Search for the cell housing the specified text and yield its (x, y) center coordinate. 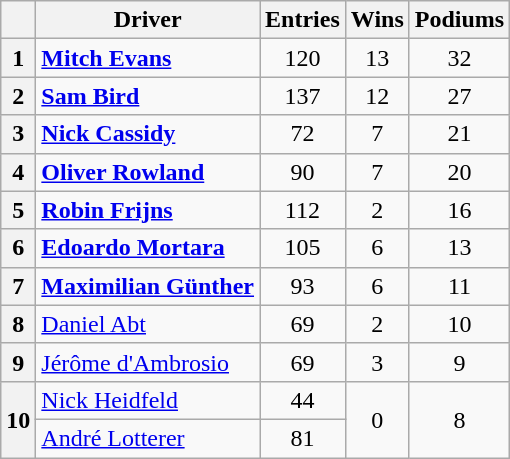
44 (303, 400)
Entries (303, 20)
93 (303, 286)
Jérôme d'Ambrosio (148, 362)
12 (377, 96)
137 (303, 96)
5 (18, 210)
Podiums (459, 20)
90 (303, 172)
11 (459, 286)
Daniel Abt (148, 324)
120 (303, 58)
Sam Bird (148, 96)
Oliver Rowland (148, 172)
112 (303, 210)
16 (459, 210)
Driver (148, 20)
20 (459, 172)
4 (18, 172)
Wins (377, 20)
Edoardo Mortara (148, 248)
André Lotterer (148, 438)
21 (459, 134)
Mitch Evans (148, 58)
72 (303, 134)
Nick Heidfeld (148, 400)
Nick Cassidy (148, 134)
Maximilian Günther (148, 286)
32 (459, 58)
Robin Frijns (148, 210)
81 (303, 438)
105 (303, 248)
27 (459, 96)
0 (377, 419)
1 (18, 58)
